From the cell containing the given text, extract its center point as (x, y) coordinate. 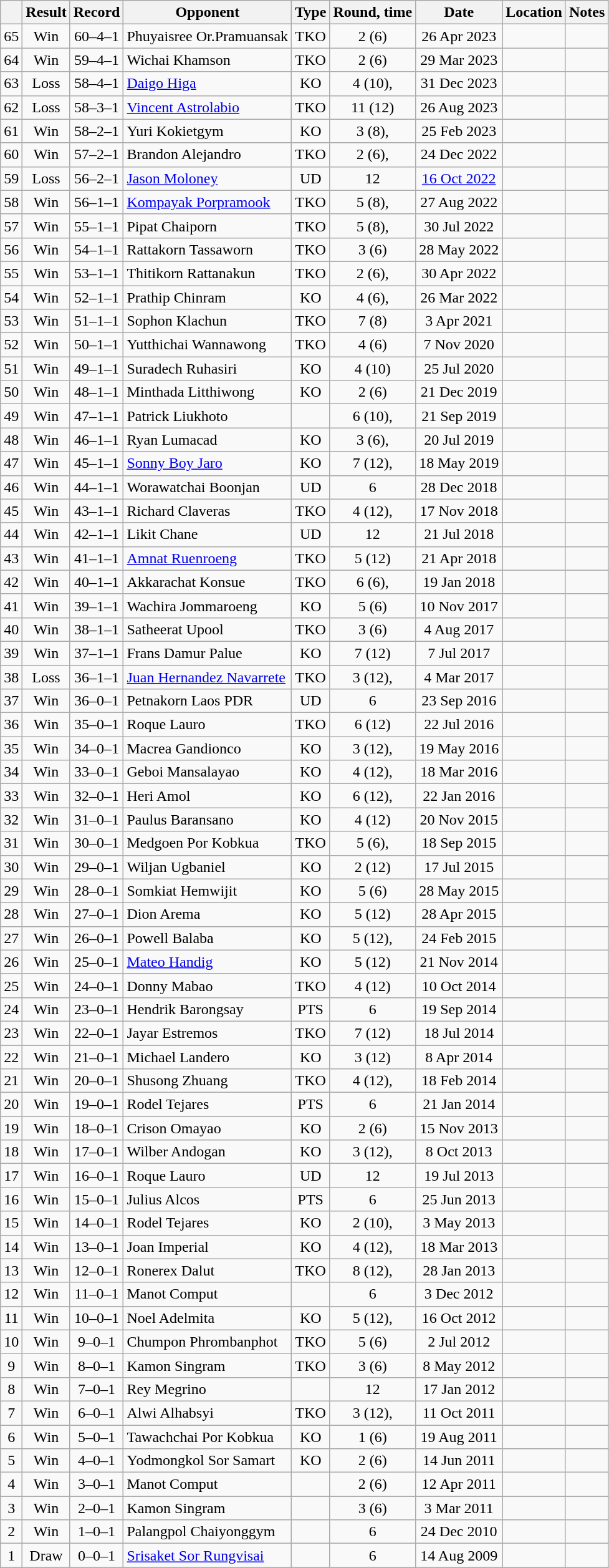
65 (11, 36)
61 (11, 131)
24 (11, 1009)
4 (10) (373, 369)
6 (10), (373, 416)
18 Sep 2015 (459, 843)
24 Dec 2022 (459, 155)
10 Nov 2017 (459, 606)
37 (11, 701)
36 (11, 725)
Paulus Baransano (208, 820)
60–4–1 (97, 36)
Donny Mabao (208, 985)
10 Oct 2014 (459, 985)
8 Apr 2014 (459, 1057)
28 Jan 2013 (459, 1270)
7 (11, 1413)
20 Jul 2019 (459, 440)
28 (11, 914)
Tawachchai Por Kobkua (208, 1436)
16 (11, 1199)
31–0–1 (97, 820)
48 (11, 440)
43 (11, 558)
46–1–1 (97, 440)
41 (11, 606)
Srisaket Sor Rungvisai (208, 1556)
17 Jul 2015 (459, 867)
3 Dec 2012 (459, 1294)
27 Aug 2022 (459, 202)
42 (11, 582)
Worawatchai Boonjan (208, 487)
26 Mar 2022 (459, 298)
25 Jun 2013 (459, 1199)
60 (11, 155)
7 Nov 2020 (459, 345)
36–0–1 (97, 701)
58 (11, 202)
Wichai Khamson (208, 60)
63 (11, 84)
7 Jul 2017 (459, 653)
Shusong Zhuang (208, 1081)
Wiljan Ugbaniel (208, 867)
55 (11, 273)
Rattakorn Tassaworn (208, 249)
Satheerat Upool (208, 629)
24 Dec 2010 (459, 1532)
27 (11, 938)
62 (11, 107)
41–1–1 (97, 558)
37–1–1 (97, 653)
28 May 2022 (459, 249)
Opponent (208, 12)
55–1–1 (97, 226)
Chumpon Phrombanphot (208, 1342)
33 (11, 796)
43–1–1 (97, 511)
3 (11, 1508)
58–3–1 (97, 107)
38–1–1 (97, 629)
23–0–1 (97, 1009)
Sophon Klachun (208, 321)
18 Mar 2013 (459, 1247)
Akkarachat Konsue (208, 582)
30 Apr 2022 (459, 273)
4 (10), (373, 84)
50–1–1 (97, 345)
30 (11, 867)
6 (12), (373, 796)
8 May 2012 (459, 1365)
49–1–1 (97, 369)
Round, time (373, 12)
25 Feb 2023 (459, 131)
4 (6), (373, 298)
45–1–1 (97, 463)
5 (11, 1461)
3 (8), (373, 131)
1–0–1 (97, 1532)
19–0–1 (97, 1105)
18 May 2019 (459, 463)
26 Aug 2023 (459, 107)
21 Jan 2014 (459, 1105)
24 Feb 2015 (459, 938)
2–0–1 (97, 1508)
Juan Hernandez Navarrete (208, 677)
18 Mar 2016 (459, 772)
21 (11, 1081)
Hendrik Barongsay (208, 1009)
7 (8) (373, 321)
Phuyaisree Or.Pramuansak (208, 36)
52–1–1 (97, 298)
19 May 2016 (459, 748)
2 (10), (373, 1223)
Wachira Jommaroeng (208, 606)
8 (12), (373, 1270)
19 Aug 2011 (459, 1436)
64 (11, 60)
Suradech Ruhasiri (208, 369)
30–0–1 (97, 843)
Pipat Chaiporn (208, 226)
18 Feb 2014 (459, 1081)
9 (11, 1365)
Somkiat Hemwijit (208, 891)
19 Sep 2014 (459, 1009)
Yuri Kokietgym (208, 131)
21 Sep 2019 (459, 416)
4–0–1 (97, 1461)
56–1–1 (97, 202)
57–2–1 (97, 155)
33–0–1 (97, 772)
6–0–1 (97, 1413)
Alwi Alhabsyi (208, 1413)
21 Apr 2018 (459, 558)
53–1–1 (97, 273)
8–0–1 (97, 1365)
35 (11, 748)
Jayar Estremos (208, 1033)
1 (11, 1556)
25–0–1 (97, 962)
Notes (587, 12)
6 (12) (373, 725)
Draw (46, 1556)
6 (6), (373, 582)
22 Jul 2016 (459, 725)
11 (12) (373, 107)
Likit Chane (208, 535)
10–0–1 (97, 1318)
Rey Megrino (208, 1389)
21 Dec 2019 (459, 392)
11 (11, 1318)
8 Oct 2013 (459, 1152)
Heri Amol (208, 796)
4 (6) (373, 345)
4 Mar 2017 (459, 677)
22 (11, 1057)
17 Jan 2012 (459, 1389)
39–1–1 (97, 606)
42–1–1 (97, 535)
16–0–1 (97, 1176)
47 (11, 463)
58–2–1 (97, 131)
12–0–1 (97, 1270)
Frans Damur Palue (208, 653)
44–1–1 (97, 487)
11 Oct 2011 (459, 1413)
47–1–1 (97, 416)
15 (11, 1223)
Michael Landero (208, 1057)
54–1–1 (97, 249)
19 Jan 2018 (459, 582)
51–1–1 (97, 321)
18–0–1 (97, 1128)
39 (11, 653)
Medgoen Por Kobkua (208, 843)
Palangpol Chaiyonggym (208, 1532)
7–0–1 (97, 1389)
13 (11, 1270)
28 Apr 2015 (459, 914)
29 (11, 891)
28 Dec 2018 (459, 487)
16 Oct 2022 (459, 178)
38 (11, 677)
Minthada Litthiwong (208, 392)
58–4–1 (97, 84)
28–0–1 (97, 891)
9–0–1 (97, 1342)
52 (11, 345)
15–0–1 (97, 1199)
Richard Claveras (208, 511)
Jason Moloney (208, 178)
18 (11, 1152)
Sonny Boy Jaro (208, 463)
26 Apr 2023 (459, 36)
36–1–1 (97, 677)
11–0–1 (97, 1294)
35–0–1 (97, 725)
34 (11, 772)
21 Jul 2018 (459, 535)
19 Jul 2013 (459, 1176)
24–0–1 (97, 985)
20 (11, 1105)
4 Aug 2017 (459, 629)
8 (11, 1389)
Vincent Astrolabio (208, 107)
7 (12), (373, 463)
3 Mar 2011 (459, 1508)
32–0–1 (97, 796)
13–0–1 (97, 1247)
5–0–1 (97, 1436)
3–0–1 (97, 1484)
Yodmongkol Sor Samart (208, 1461)
27–0–1 (97, 914)
Amnat Ruenroeng (208, 558)
53 (11, 321)
51 (11, 369)
19 (11, 1128)
26 (11, 962)
32 (11, 820)
0–0–1 (97, 1556)
21–0–1 (97, 1057)
29 Mar 2023 (459, 60)
Result (46, 12)
17–0–1 (97, 1152)
Daigo Higa (208, 84)
45 (11, 511)
46 (11, 487)
Prathip Chinram (208, 298)
3 (12) (373, 1057)
4 (11, 1484)
Date (459, 12)
5 (6), (373, 843)
15 Nov 2013 (459, 1128)
Petnakorn Laos PDR (208, 701)
17 Nov 2018 (459, 511)
Ronerex Dalut (208, 1270)
40 (11, 629)
14–0–1 (97, 1223)
56 (11, 249)
3 May 2013 (459, 1223)
Yutthichai Wannawong (208, 345)
Ryan Lumacad (208, 440)
16 Oct 2012 (459, 1318)
14 Jun 2011 (459, 1461)
21 Nov 2014 (459, 962)
49 (11, 416)
Location (534, 12)
14 (11, 1247)
Kompayak Porpramook (208, 202)
29–0–1 (97, 867)
57 (11, 226)
18 Jul 2014 (459, 1033)
59 (11, 178)
Joan Imperial (208, 1247)
1 (6) (373, 1436)
30 Jul 2022 (459, 226)
22 Jan 2016 (459, 796)
Powell Balaba (208, 938)
2 (12) (373, 867)
10 (11, 1342)
31 Dec 2023 (459, 84)
25 Jul 2020 (459, 369)
59–4–1 (97, 60)
44 (11, 535)
Mateo Handig (208, 962)
56–2–1 (97, 178)
26–0–1 (97, 938)
3 Apr 2021 (459, 321)
Crison Omayao (208, 1128)
2 Jul 2012 (459, 1342)
Julius Alcos (208, 1199)
12 Apr 2011 (459, 1484)
50 (11, 392)
Dion Arema (208, 914)
Record (97, 12)
20 Nov 2015 (459, 820)
20–0–1 (97, 1081)
31 (11, 843)
28 May 2015 (459, 891)
22–0–1 (97, 1033)
2 (11, 1532)
23 (11, 1033)
14 Aug 2009 (459, 1556)
17 (11, 1176)
Geboi Mansalayao (208, 772)
Noel Adelmita (208, 1318)
48–1–1 (97, 392)
3 (6), (373, 440)
Type (310, 12)
23 Sep 2016 (459, 701)
34–0–1 (97, 748)
40–1–1 (97, 582)
Patrick Liukhoto (208, 416)
Wilber Andogan (208, 1152)
Thitikorn Rattanakun (208, 273)
54 (11, 298)
25 (11, 985)
Macrea Gandionco (208, 748)
Brandon Alejandro (208, 155)
